Find where the given text appears and provide that cell's center as (x, y) coordinate. 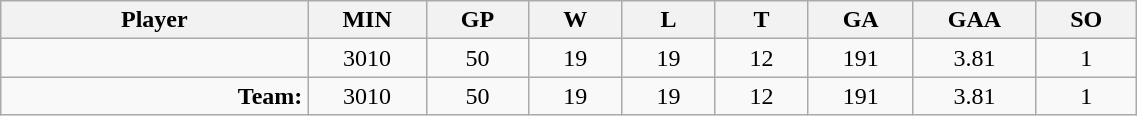
GP (477, 20)
Team: (154, 96)
SO (1086, 20)
L (668, 20)
GA (860, 20)
MIN (367, 20)
W (576, 20)
Player (154, 20)
T (762, 20)
GAA (974, 20)
